Determine the [X, Y] coordinate at the center of the cell enclosing the given text.  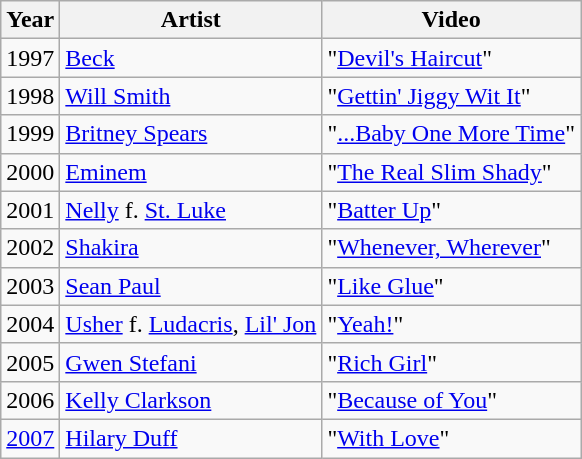
Will Smith [191, 96]
"Rich Girl" [452, 362]
Gwen Stefani [191, 362]
"Yeah!" [452, 324]
Usher f. Ludacris, Lil' Jon [191, 324]
Nelly f. St. Luke [191, 210]
Eminem [191, 172]
"...Baby One More Time" [452, 134]
"Because of You" [452, 400]
Artist [191, 20]
Shakira [191, 248]
"Like Glue" [452, 286]
1999 [30, 134]
Hilary Duff [191, 438]
Video [452, 20]
"Whenever, Wherever" [452, 248]
2002 [30, 248]
"Batter Up" [452, 210]
"With Love" [452, 438]
2001 [30, 210]
Kelly Clarkson [191, 400]
2007 [30, 438]
2003 [30, 286]
Britney Spears [191, 134]
Beck [191, 58]
"The Real Slim Shady" [452, 172]
Year [30, 20]
Sean Paul [191, 286]
2004 [30, 324]
"Gettin' Jiggy Wit It" [452, 96]
2006 [30, 400]
2000 [30, 172]
2005 [30, 362]
1998 [30, 96]
1997 [30, 58]
"Devil's Haircut" [452, 58]
